Find where the given text appears and provide that cell's center as [x, y] coordinate. 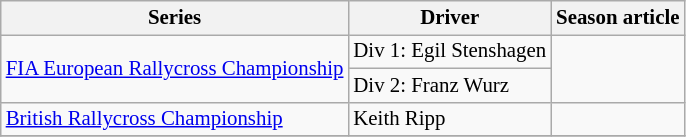
Div 2: Franz Wurz [450, 85]
FIA European Rallycross Championship [175, 68]
British Rallycross Championship [175, 119]
Div 1: Egil Stenshagen [450, 51]
Season article [618, 18]
Keith Ripp [450, 119]
Series [175, 18]
Driver [450, 18]
